Return the [x, y] coordinate for the center point of the cell that contains the specified text.  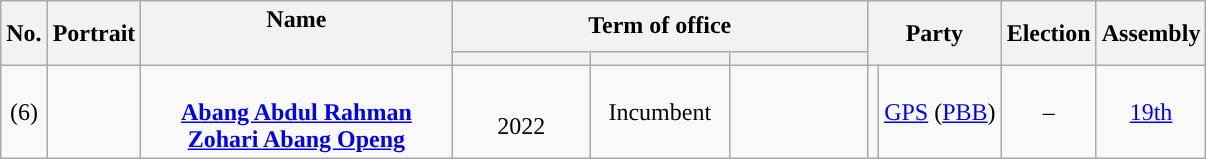
Abang Abdul Rahman Zohari Abang Openg [296, 112]
Term of office [660, 26]
GPS (PBB) [940, 112]
Assembly [1151, 34]
19th [1151, 112]
No. [24, 34]
2022 [522, 112]
Party [935, 34]
Name [296, 34]
(6) [24, 112]
– [1048, 112]
Portrait [94, 34]
Election [1048, 34]
Incumbent [660, 112]
